Return (X, Y) of the center of cell containing provided text 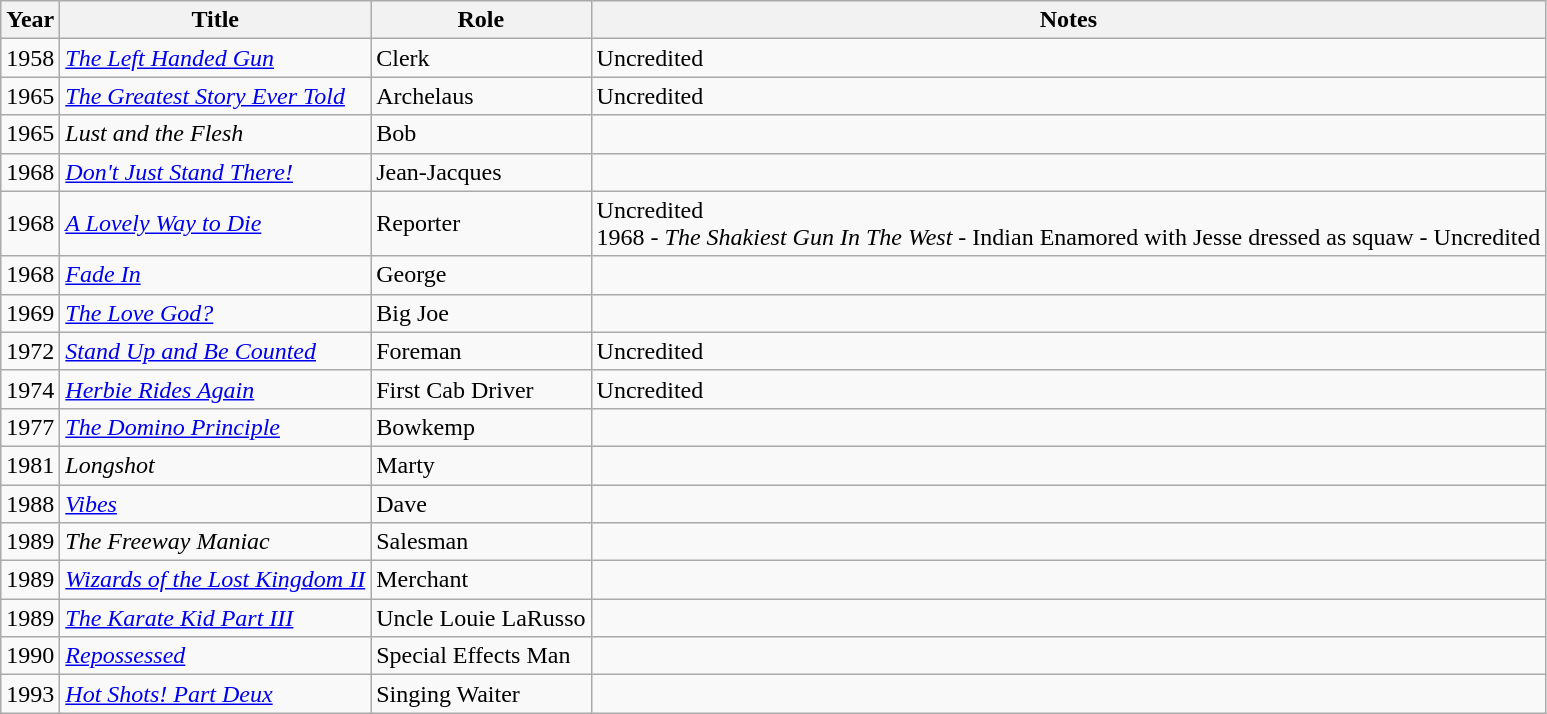
Reporter (481, 224)
Role (481, 20)
Vibes (216, 503)
1990 (30, 656)
Don't Just Stand There! (216, 172)
Singing Waiter (481, 694)
Bowkemp (481, 427)
Fade In (216, 275)
1969 (30, 313)
Herbie Rides Again (216, 389)
Archelaus (481, 96)
Jean-Jacques (481, 172)
The Left Handed Gun (216, 58)
Repossessed (216, 656)
The Love God? (216, 313)
1972 (30, 351)
A Lovely Way to Die (216, 224)
1977 (30, 427)
Lust and the Flesh (216, 134)
Merchant (481, 580)
George (481, 275)
The Greatest Story Ever Told (216, 96)
1993 (30, 694)
The Karate Kid Part III (216, 618)
Big Joe (481, 313)
Hot Shots! Part Deux (216, 694)
Marty (481, 465)
The Domino Principle (216, 427)
Uncle Louie LaRusso (481, 618)
Bob (481, 134)
1981 (30, 465)
Wizards of the Lost Kingdom II (216, 580)
Special Effects Man (481, 656)
Stand Up and Be Counted (216, 351)
Year (30, 20)
Notes (1068, 20)
1958 (30, 58)
First Cab Driver (481, 389)
Title (216, 20)
1988 (30, 503)
Longshot (216, 465)
The Freeway Maniac (216, 542)
Salesman (481, 542)
1974 (30, 389)
Uncredited1968 - The Shakiest Gun In The West - Indian Enamored with Jesse dressed as squaw - Uncredited (1068, 224)
Dave (481, 503)
Foreman (481, 351)
Clerk (481, 58)
